Capture the cell that displays the provided text and extract its [X, Y] central coordinate. 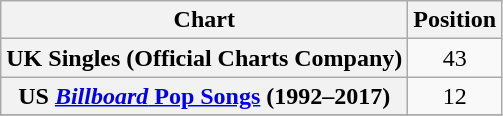
Position [455, 20]
12 [455, 96]
US Billboard Pop Songs (1992–2017) [204, 96]
UK Singles (Official Charts Company) [204, 58]
43 [455, 58]
Chart [204, 20]
